Determine the [x, y] coordinate at the center of the cell enclosing the given text.  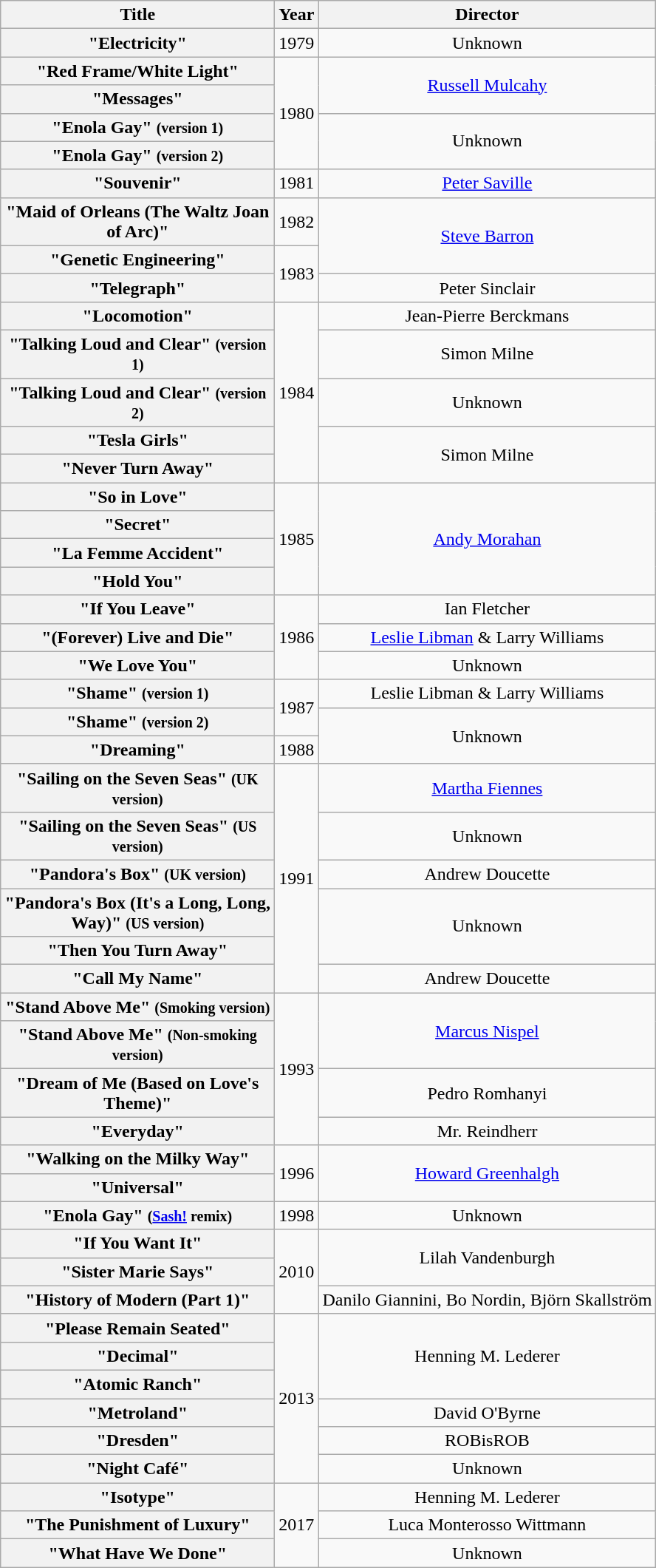
1998 [297, 1215]
1981 [297, 183]
Director [488, 15]
1996 [297, 1173]
"Dresden" [137, 1441]
"Talking Loud and Clear" (version 2) [137, 402]
"Walking on the Milky Way" [137, 1159]
"Never Turn Away" [137, 469]
"Pandora's Box" (UK version) [137, 874]
1982 [297, 222]
"So in Love" [137, 497]
Russell Mulcahy [488, 85]
"Decimal" [137, 1356]
Martha Fiennes [488, 788]
Andy Morahan [488, 539]
Danilo Giannini, Bo Nordin, Björn Skallström [488, 1300]
"La Femme Accident" [137, 553]
"Night Café" [137, 1469]
1988 [297, 750]
David O'Byrne [488, 1413]
"Hold You" [137, 581]
Howard Greenhalgh [488, 1173]
2013 [297, 1398]
"Sister Marie Says" [137, 1272]
"Dreaming" [137, 750]
Peter Sinclair [488, 288]
"Pandora's Box (It's a Long, Long, Way)" (US version) [137, 912]
"Maid of Orleans (The Waltz Joan of Arc)" [137, 222]
1986 [297, 637]
"What Have We Done" [137, 1553]
Year [297, 15]
"Then You Turn Away" [137, 951]
"Enola Gay" (Sash! remix) [137, 1215]
"Enola Gay" (version 2) [137, 155]
"Stand Above Me" (Smoking version) [137, 1007]
"Secret" [137, 525]
"Talking Loud and Clear" (version 1) [137, 353]
"Shame" (version 2) [137, 722]
Ian Fletcher [488, 609]
"We Love You" [137, 665]
"Call My Name" [137, 979]
1979 [297, 43]
1987 [297, 707]
"Please Remain Seated" [137, 1328]
1991 [297, 878]
Lilah Vandenburgh [488, 1258]
"Locomotion" [137, 316]
"If You Leave" [137, 609]
"Everyday" [137, 1131]
"Atomic Ranch" [137, 1384]
Jean-Pierre Berckmans [488, 316]
"Sailing on the Seven Seas" (UK version) [137, 788]
"Shame" (version 1) [137, 693]
2010 [297, 1272]
ROBisROB [488, 1441]
"The Punishment of Luxury" [137, 1525]
"Enola Gay" (version 1) [137, 127]
"Red Frame/White Light" [137, 71]
1985 [297, 539]
"Telegraph" [137, 288]
1980 [297, 113]
"Messages" [137, 99]
"Dream of Me (Based on Love's Theme)" [137, 1093]
"Tesla Girls" [137, 441]
"(Forever) Live and Die" [137, 637]
Title [137, 15]
"Metroland" [137, 1413]
Peter Saville [488, 183]
"If You Want It" [137, 1243]
1993 [297, 1069]
Mr. Reindherr [488, 1131]
Steve Barron [488, 235]
"Universal" [137, 1187]
"History of Modern (Part 1)" [137, 1300]
Marcus Nispel [488, 1031]
Luca Monterosso Wittmann [488, 1525]
"Stand Above Me" (Non-smoking version) [137, 1045]
1983 [297, 274]
Pedro Romhanyi [488, 1093]
"Sailing on the Seven Seas" (US version) [137, 835]
"Isotype" [137, 1497]
"Genetic Engineering" [137, 259]
"Electricity" [137, 43]
2017 [297, 1525]
"Souvenir" [137, 183]
1984 [297, 392]
